Provide the [x, y] coordinate of the cell's center where the given text is located.  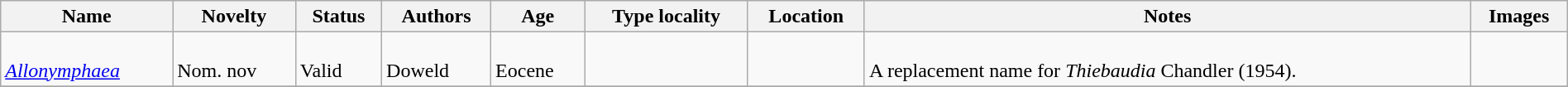
Type locality [667, 17]
Notes [1168, 17]
Authors [437, 17]
Images [1518, 17]
Age [538, 17]
Allonymphaea [87, 60]
Doweld [437, 60]
Novelty [235, 17]
Nom. nov [235, 60]
Status [338, 17]
A replacement name for Thiebaudia Chandler (1954). [1168, 60]
Name [87, 17]
Eocene [538, 60]
Valid [338, 60]
Location [806, 17]
